Scan for the cell matching the given text and deliver its (X, Y) coordinate at center. 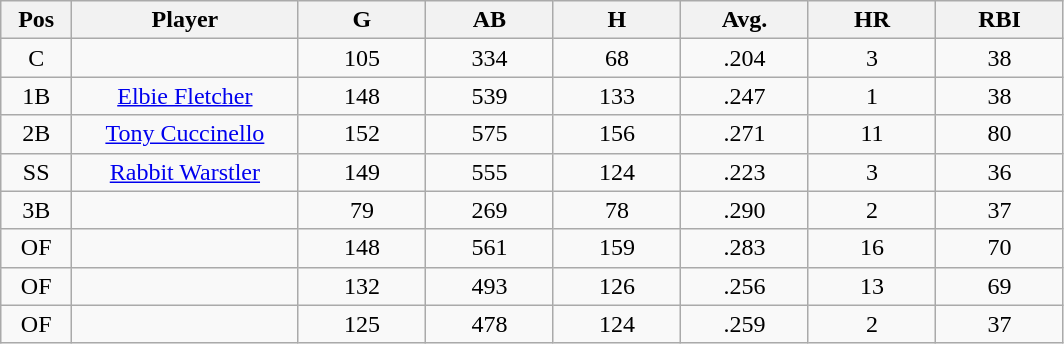
SS (36, 172)
HR (872, 20)
H (617, 20)
269 (490, 210)
78 (617, 210)
1 (872, 96)
478 (490, 324)
AB (490, 20)
.256 (745, 286)
11 (872, 134)
.283 (745, 248)
575 (490, 134)
Player (186, 20)
80 (1000, 134)
.259 (745, 324)
.247 (745, 96)
.290 (745, 210)
539 (490, 96)
.223 (745, 172)
125 (362, 324)
C (36, 58)
555 (490, 172)
Rabbit Warstler (186, 172)
105 (362, 58)
561 (490, 248)
1B (36, 96)
2B (36, 134)
Elbie Fletcher (186, 96)
70 (1000, 248)
13 (872, 286)
RBI (1000, 20)
3B (36, 210)
159 (617, 248)
16 (872, 248)
.204 (745, 58)
133 (617, 96)
.271 (745, 134)
152 (362, 134)
69 (1000, 286)
36 (1000, 172)
Tony Cuccinello (186, 134)
Avg. (745, 20)
132 (362, 286)
334 (490, 58)
156 (617, 134)
79 (362, 210)
Pos (36, 20)
68 (617, 58)
126 (617, 286)
G (362, 20)
149 (362, 172)
493 (490, 286)
